Return (x, y) of the center of cell containing provided text 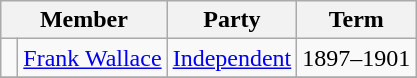
Party (232, 20)
Frank Wallace (92, 58)
Independent (232, 58)
Term (356, 20)
1897–1901 (356, 58)
Member (84, 20)
